Scan for the cell matching the given text and deliver its (x, y) coordinate at center. 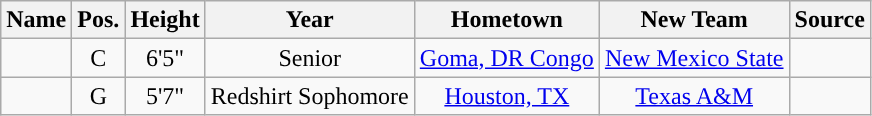
Year (310, 20)
New Mexico State (694, 58)
Goma, DR Congo (506, 58)
New Team (694, 20)
6'5" (165, 58)
Name (36, 20)
G (98, 96)
Houston, TX (506, 96)
Source (830, 20)
Redshirt Sophomore (310, 96)
Height (165, 20)
Hometown (506, 20)
5'7" (165, 96)
Senior (310, 58)
Texas A&M (694, 96)
C (98, 58)
Pos. (98, 20)
